Determine the [X, Y] coordinate at the center of the cell enclosing the given text.  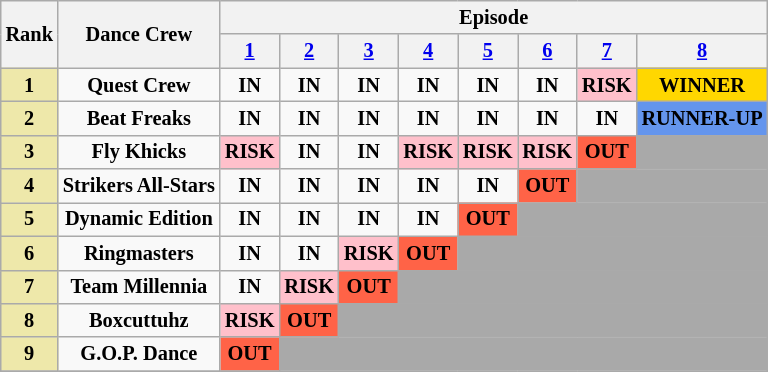
RUNNER-UP [702, 118]
Team Millennia [139, 287]
Fly Khicks [139, 152]
Dynamic Edition [139, 219]
Ringmasters [139, 253]
9 [30, 354]
WINNER [702, 85]
Quest Crew [139, 85]
Beat Freaks [139, 118]
Boxcuttuhz [139, 320]
Rank [30, 34]
Dance Crew [139, 34]
G.O.P. Dance [139, 354]
Episode [494, 17]
Strikers All-Stars [139, 186]
